Determine the (x, y) coordinate at the center of the cell enclosing the given text.  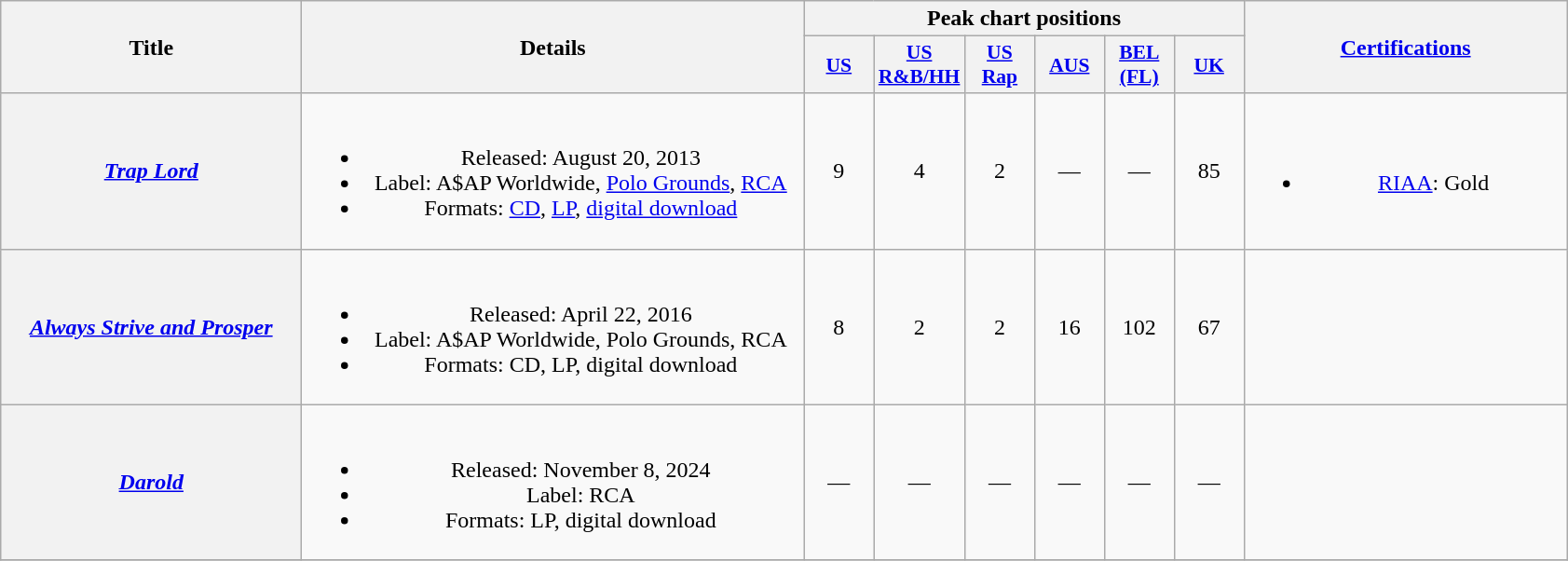
US R&B/HH (920, 65)
Always Strive and Prosper (151, 326)
Released: August 20, 2013Label: A$AP Worldwide, Polo Grounds, RCAFormats: CD, LP, digital download (553, 171)
16 (1070, 326)
USRap (999, 65)
AUS (1070, 65)
85 (1209, 171)
Released: November 8, 2024Label: RCAFormats: LP, digital download (553, 483)
US (839, 65)
Darold (151, 483)
Title (151, 47)
102 (1139, 326)
67 (1209, 326)
Released: April 22, 2016Label: A$AP Worldwide, Polo Grounds, RCAFormats: CD, LP, digital download (553, 326)
4 (920, 171)
Trap Lord (151, 171)
BEL(FL) (1139, 65)
9 (839, 171)
8 (839, 326)
Certifications (1405, 47)
RIAA: Gold (1405, 171)
Peak chart positions (1024, 19)
UK (1209, 65)
Details (553, 47)
